Locate the cell with the specified text and output its (X, Y) center coordinate. 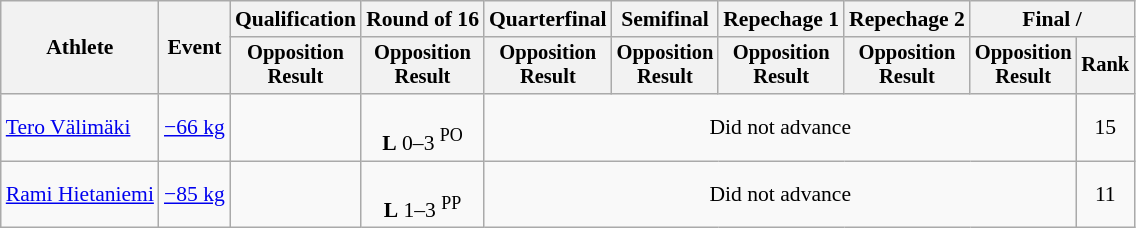
Semifinal (666, 19)
15 (1105, 128)
Tero Välimäki (80, 128)
Rank (1105, 66)
−66 kg (194, 128)
Repechage 1 (781, 19)
Event (194, 48)
Round of 16 (422, 19)
L 0–3 PO (422, 128)
Athlete (80, 48)
−85 kg (194, 194)
Rami Hietaniemi (80, 194)
Repechage 2 (907, 19)
11 (1105, 194)
Final / (1052, 19)
Qualification (296, 19)
Quarterfinal (548, 19)
L 1–3 PP (422, 194)
